Search for the cell housing the specified text and yield its (x, y) center coordinate. 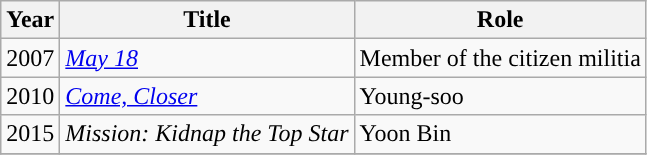
2015 (30, 134)
2007 (30, 58)
Member of the citizen militia (500, 58)
2010 (30, 96)
Come, Closer (207, 96)
Title (207, 20)
Young-soo (500, 96)
Mission: Kidnap the Top Star (207, 134)
Yoon Bin (500, 134)
May 18 (207, 58)
Role (500, 20)
Year (30, 20)
